Locate the cell with the specified text and output its [X, Y] center coordinate. 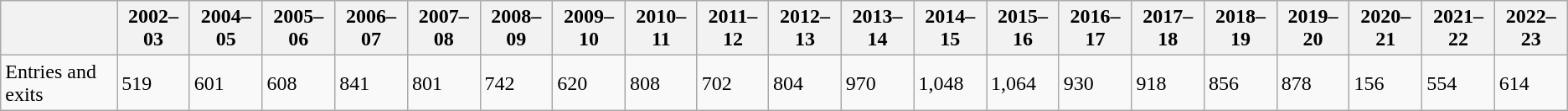
804 [806, 82]
742 [516, 82]
608 [298, 82]
614 [1531, 82]
156 [1385, 82]
2012–13 [806, 29]
702 [732, 82]
2019–20 [1313, 29]
2022–23 [1531, 29]
2002–03 [154, 29]
2007–08 [444, 29]
2014–15 [950, 29]
918 [1168, 82]
2011–12 [732, 29]
620 [590, 82]
2009–10 [590, 29]
Entries and exits [59, 82]
2017–18 [1168, 29]
601 [226, 82]
1,064 [1024, 82]
2020–21 [1385, 29]
841 [372, 82]
856 [1241, 82]
2006–07 [372, 29]
2008–09 [516, 29]
1,048 [950, 82]
554 [1459, 82]
808 [661, 82]
2015–16 [1024, 29]
2018–19 [1241, 29]
519 [154, 82]
2004–05 [226, 29]
970 [878, 82]
801 [444, 82]
878 [1313, 82]
930 [1096, 82]
2005–06 [298, 29]
2016–17 [1096, 29]
2010–11 [661, 29]
2013–14 [878, 29]
2021–22 [1459, 29]
